For the text-containing cell, return its midpoint in [x, y] coordinate format. 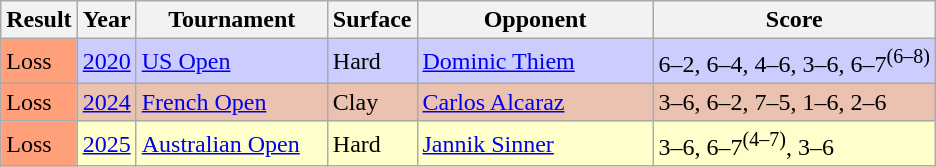
Result [39, 20]
Surface [372, 20]
3–6, 6–7(4–7), 3–6 [794, 144]
French Open [232, 102]
2025 [106, 144]
Year [106, 20]
Tournament [232, 20]
US Open [232, 62]
2024 [106, 102]
3–6, 6–2, 7–5, 1–6, 2–6 [794, 102]
Dominic Thiem [535, 62]
Clay [372, 102]
Carlos Alcaraz [535, 102]
Opponent [535, 20]
Jannik Sinner [535, 144]
6–2, 6–4, 4–6, 3–6, 6–7(6–8) [794, 62]
2020 [106, 62]
Australian Open [232, 144]
Score [794, 20]
